Search for the cell housing the specified text and yield its [x, y] center coordinate. 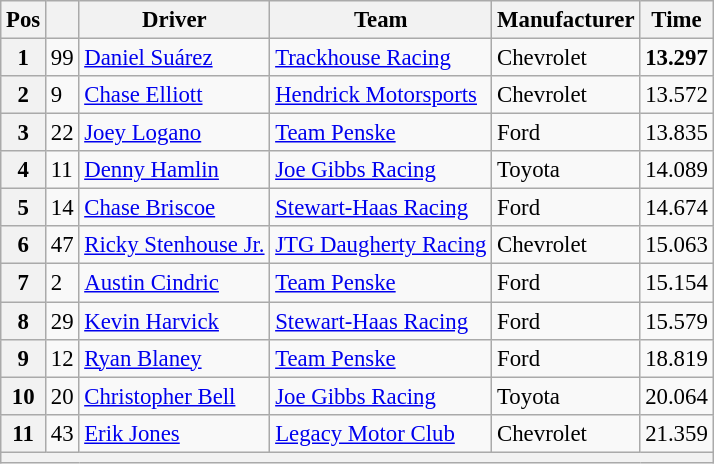
14.089 [676, 170]
13.572 [676, 95]
13.835 [676, 133]
1 [24, 58]
14 [62, 208]
15.579 [676, 321]
22 [62, 133]
Denny Hamlin [174, 170]
Time [676, 20]
20.064 [676, 396]
Ricky Stenhouse Jr. [174, 245]
14.674 [676, 208]
Trackhouse Racing [381, 58]
99 [62, 58]
20 [62, 396]
8 [24, 321]
Legacy Motor Club [381, 433]
5 [24, 208]
29 [62, 321]
Erik Jones [174, 433]
7 [24, 283]
10 [24, 396]
Chase Elliott [174, 95]
15.154 [676, 283]
15.063 [676, 245]
47 [62, 245]
21.359 [676, 433]
Chase Briscoe [174, 208]
43 [62, 433]
JTG Daugherty Racing [381, 245]
Manufacturer [566, 20]
18.819 [676, 358]
Driver [174, 20]
Joey Logano [174, 133]
Kevin Harvick [174, 321]
3 [24, 133]
Team [381, 20]
Hendrick Motorsports [381, 95]
Ryan Blaney [174, 358]
13.297 [676, 58]
Christopher Bell [174, 396]
4 [24, 170]
12 [62, 358]
Austin Cindric [174, 283]
6 [24, 245]
Pos [24, 20]
Daniel Suárez [174, 58]
